Output the (x, y) coordinate of the center of the cell containing the given text.  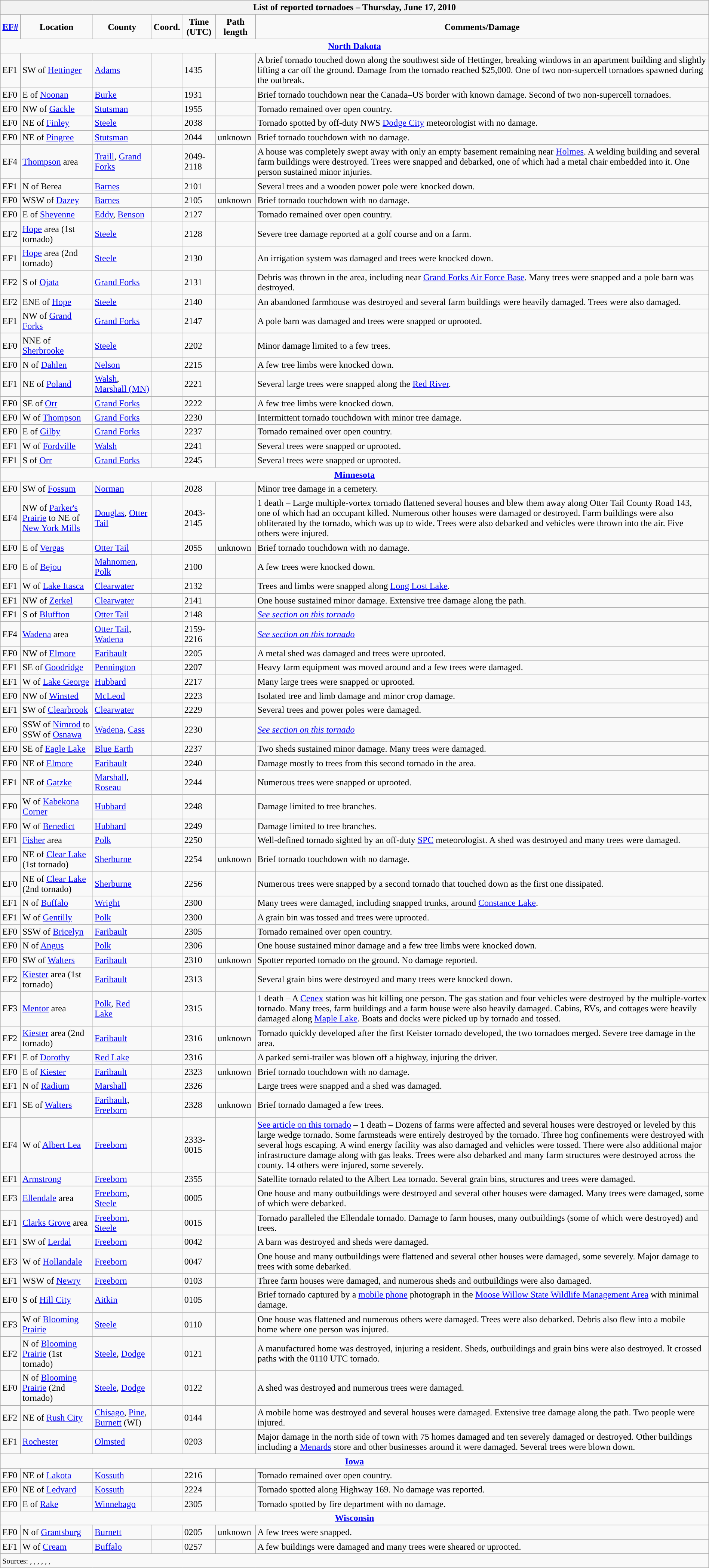
N of Dahlen (56, 365)
Several trees and a wooden power pole were knocked down. (482, 186)
0005 (199, 1199)
E of Noonan (56, 95)
2241 (199, 446)
Mahnomen, Polk (122, 567)
NE of Elmore (56, 763)
0047 (199, 1262)
2044 (199, 137)
Armstrong (56, 1179)
Pennington (122, 667)
Winnebago (122, 1504)
EF# (10, 27)
E of Vergas (56, 547)
0144 (199, 1417)
Hope area (1st tornado) (56, 233)
NE of Rush City (56, 1417)
NW of Grand Forks (56, 321)
0203 (199, 1442)
2055 (199, 547)
2028 (199, 489)
N of Buffalo (56, 903)
S of Hill City (56, 1300)
Wisconsin (354, 1518)
Walsh, Marshall (MN) (122, 384)
A metal shed was damaged and trees were uprooted. (482, 653)
2105 (199, 200)
Mentor area (56, 1009)
2223 (199, 696)
NW of Zerkel (56, 600)
2224 (199, 1489)
NE of Finley (56, 123)
2328 (199, 1105)
W of Lake George (56, 682)
A few buildings were damaged and many trees were sheared or uprooted. (482, 1547)
McLeod (122, 696)
An irrigation system was damaged and trees were knocked down. (482, 258)
2147 (199, 321)
Douglas, Otter Tail (122, 518)
One house sustained minor damage and a few tree limbs were knocked down. (482, 946)
Tornado spotted by fire department with no damage. (482, 1504)
Large trees were snapped and a shed was damaged. (482, 1086)
2310 (199, 960)
2250 (199, 840)
Kiester area (2nd tornado) (56, 1038)
2140 (199, 302)
Aitkin (122, 1300)
Time (UTC) (199, 27)
2159-2216 (199, 634)
Many large trees were snapped or uprooted. (482, 682)
W of Hollandale (56, 1262)
Debris was thrown in the area, including near Grand Forks Air Force Base. Many trees were snapped and a pole barn was destroyed. (482, 283)
Wadena area (56, 634)
N of Angus (56, 946)
Blue Earth (122, 749)
Otter Tail, Wadena (122, 634)
E of Gilby (56, 432)
A few trees were snapped. (482, 1532)
Nelson (122, 365)
2245 (199, 460)
2244 (199, 782)
One house was flattened and numerous others were damaged. Trees were also debarked. Debris also flew into a mobile home where one person was injured. (482, 1324)
A grain bin was tossed and trees were uprooted. (482, 917)
Comments/Damage (482, 27)
A few trees were knocked down. (482, 567)
Kiester area (1st tornado) (56, 979)
Burnett (122, 1532)
Path length (236, 27)
Polk, Red Lake (122, 1009)
Clarks Grove area (56, 1223)
NE of Gatzke (56, 782)
W of Fordville (56, 446)
A parked semi-trailer was blown off a highway, injuring the driver. (482, 1057)
NW of Gackle (56, 109)
SE of Eagle Lake (56, 749)
Severe tree damage reported at a golf course and on a farm. (482, 233)
0257 (199, 1547)
2101 (199, 186)
N of Blooming Prairie (1st tornado) (56, 1354)
Numerous trees were snapped or uprooted. (482, 782)
NE of Lakota (56, 1475)
2131 (199, 283)
Damage mostly to trees from this second tornado in the area. (482, 763)
W of Thompson (56, 418)
Faribault, Freeborn (122, 1105)
SW of Fossum (56, 489)
NW of Winsted (56, 696)
SW of Lerdal (56, 1242)
Iowa (354, 1461)
Fisher area (56, 840)
Eddy, Benson (122, 214)
S of Orr (56, 460)
0205 (199, 1532)
2132 (199, 586)
W of Lake Itasca (56, 586)
2240 (199, 763)
W of Gentilly (56, 917)
Trees and limbs were snapped along Long Lost Lake. (482, 586)
0121 (199, 1354)
2202 (199, 346)
2127 (199, 214)
ENE of Hope (56, 302)
SE of Goodridge (56, 667)
Many trees were damaged, including snapped trunks, around Constance Lake. (482, 903)
E of Dorothy (56, 1057)
2216 (199, 1475)
2100 (199, 567)
Several large trees were snapped along the Red River. (482, 384)
One house and many outbuildings were destroyed and several other houses were damaged. Many trees were damaged, some of which were debarked. (482, 1199)
SW of Clearbrook (56, 710)
Tornado spotted along Highway 169. No damage was reported. (482, 1489)
Hope area (2nd tornado) (56, 258)
E of Rake (56, 1504)
2049-2118 (199, 162)
NE of Ledyard (56, 1489)
W of Albert Lea (56, 1144)
2207 (199, 667)
One house and many outbuildings were flattened and several other houses were damaged, some severely. Major damage to trees with some debarked. (482, 1262)
Brief tornado damaged a few trees. (482, 1105)
S of Bluffton (56, 615)
Coord. (167, 27)
2323 (199, 1072)
A pole barn was damaged and trees were snapped or uprooted. (482, 321)
2221 (199, 384)
Walsh (122, 446)
NNE of Sherbrooke (56, 346)
Minor tree damage in a cemetery. (482, 489)
0103 (199, 1281)
2130 (199, 258)
2256 (199, 884)
2222 (199, 403)
Satellite tornado related to the Albert Lea tornado. Several grain bins, structures and trees were damaged. (482, 1179)
An abandoned farmhouse was destroyed and several farm buildings were heavily damaged. Trees were also damaged. (482, 302)
Olmsted (122, 1442)
2043-2145 (199, 518)
2038 (199, 123)
2306 (199, 946)
2254 (199, 860)
Heavy farm equipment was moved around and a few trees were damaged. (482, 667)
2148 (199, 615)
S of Ojata (56, 283)
WSW of Newry (56, 1281)
2217 (199, 682)
Adams (122, 70)
WSW of Dazey (56, 200)
Two sheds sustained minor damage. Many trees were damaged. (482, 749)
County (122, 27)
E of Bejou (56, 567)
Brief tornado touchdown near the Canada–US border with known damage. Second of two non-supercell tornadoes. (482, 95)
NE of Clear Lake (2nd tornado) (56, 884)
NW of Elmore (56, 653)
NE of Pingree (56, 137)
Red Lake (122, 1057)
Isolated tree and limb damage and minor crop damage. (482, 696)
1435 (199, 70)
Sources: , , , , , , (354, 1561)
Intermittent tornado touchdown with minor tree damage. (482, 418)
E of Sheyenne (56, 214)
Minnesota (354, 474)
North Dakota (354, 46)
Numerous trees were snapped by a second tornado that touched down as the first one dissipated. (482, 884)
2249 (199, 826)
0122 (199, 1388)
Buffalo (122, 1547)
SSW of Bricelyn (56, 932)
Three farm houses were damaged, and numerous sheds and outbuildings were also damaged. (482, 1281)
2128 (199, 233)
A mobile home was destroyed and several houses were damaged. Extensive tree damage along the path. Two people were injured. (482, 1417)
NE of Poland (56, 384)
W of Kabekona Corner (56, 807)
Chisago, Pine, Burnett (WI) (122, 1417)
A shed was destroyed and numerous trees were damaged. (482, 1388)
N of Berea (56, 186)
List of reported tornadoes – Thursday, June 17, 2010 (354, 7)
SW of Hettinger (56, 70)
Tornado spotted by off-duty NWS Dodge City meteorologist with no damage. (482, 123)
Spotter reported tornado on the ground. No damage reported. (482, 960)
Marshall, Roseau (122, 782)
2313 (199, 979)
W of Cream (56, 1547)
SE of Walters (56, 1105)
Tornado paralleled the Ellendale tornado. Damage to farm houses, many outbuildings (some of which were destroyed) and trees. (482, 1223)
2355 (199, 1179)
2326 (199, 1086)
SSW of Nimrod to SSW of Osnawa (56, 730)
2248 (199, 807)
Thompson area (56, 162)
Burke (122, 95)
W of Blooming Prairie (56, 1324)
Minor damage limited to a few trees. (482, 346)
Marshall (122, 1086)
2215 (199, 365)
SW of Walters (56, 960)
Wright (122, 903)
Rochester (56, 1442)
2141 (199, 600)
Brief tornado captured by a mobile phone photograph in the Moose Willow State Wildlife Management Area with minimal damage. (482, 1300)
One house sustained minor damage. Extensive tree damage along the path. (482, 600)
2315 (199, 1009)
Several grain bins were destroyed and many trees were knocked down. (482, 979)
NW of Parker's Prairie to NE of New York Mills (56, 518)
W of Benedict (56, 826)
Well-defined tornado sighted by an off-duty SPC meteorologist. A shed was destroyed and many trees were damaged. (482, 840)
NE of Clear Lake (1st tornado) (56, 860)
Traill, Grand Forks (122, 162)
N of Blooming Prairie (2nd tornado) (56, 1388)
0110 (199, 1324)
2333-0015 (199, 1144)
0105 (199, 1300)
Tornado quickly developed after the first Keister tornado developed, the two tornadoes merged. Severe tree damage in the area. (482, 1038)
A barn was destroyed and sheds were damaged. (482, 1242)
1955 (199, 109)
2205 (199, 653)
N of Radium (56, 1086)
E of Kiester (56, 1072)
Norman (122, 489)
0042 (199, 1242)
2229 (199, 710)
1931 (199, 95)
Wadena, Cass (122, 730)
Ellendale area (56, 1199)
N of Grantsburg (56, 1532)
0015 (199, 1223)
Several trees and power poles were damaged. (482, 710)
Location (56, 27)
SE of Orr (56, 403)
